Identify which cell holds the provided text, then report its (X, Y) central coordinate. 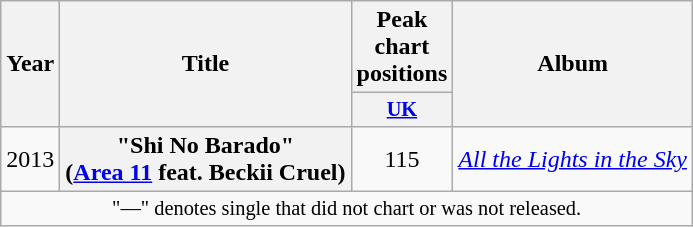
Album (573, 64)
2013 (30, 158)
Peak chart positions (402, 47)
Title (206, 64)
"Shi No Barado"(Area 11 feat. Beckii Cruel) (206, 158)
115 (402, 158)
UK (402, 110)
"—" denotes single that did not chart or was not released. (347, 209)
Year (30, 64)
All the Lights in the Sky (573, 158)
